Search for the cell housing the specified text and yield its (x, y) center coordinate. 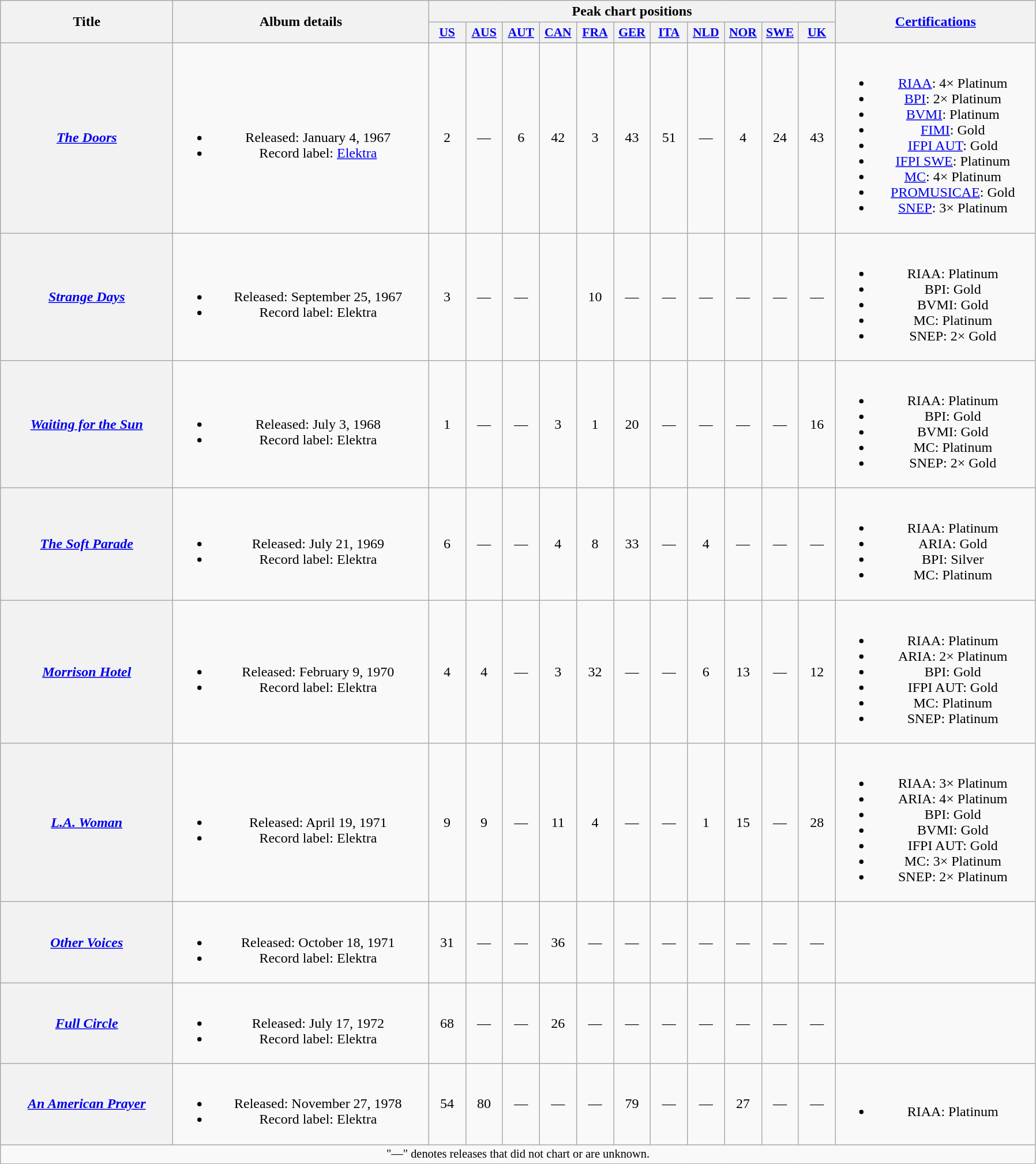
2 (447, 137)
The Doors (87, 137)
FRA (595, 33)
ITA (669, 33)
Released: April 19, 1971Record label: Elektra (301, 823)
Morrison Hotel (87, 672)
Released: July 17, 1972Record label: Elektra (301, 1023)
Strange Days (87, 297)
Released: September 25, 1967Record label: Elektra (301, 297)
Peak chart positions (632, 12)
13 (743, 672)
11 (558, 823)
RIAA: PlatinumARIA: GoldBPI: SilverMC: Platinum (936, 544)
Released: February 9, 1970Record label: Elektra (301, 672)
27 (743, 1104)
32 (595, 672)
RIAA: 4× PlatinumBPI: 2× PlatinumBVMI: PlatinumFIMI: GoldIFPI AUT: GoldIFPI SWE: PlatinumMC: 4× PlatinumPROMUSICAE: GoldSNEP: 3× Platinum (936, 137)
8 (595, 544)
Title (87, 22)
15 (743, 823)
Certifications (936, 22)
68 (447, 1023)
CAN (558, 33)
RIAA: Platinum (936, 1104)
RIAA: 3× PlatinumARIA: 4× PlatinumBPI: GoldBVMI: GoldIFPI AUT: GoldMC: 3× PlatinumSNEP: 2× Platinum (936, 823)
33 (632, 544)
Full Circle (87, 1023)
Released: November 27, 1978Record label: Elektra (301, 1104)
28 (817, 823)
36 (558, 942)
Album details (301, 22)
Other Voices (87, 942)
51 (669, 137)
SWE (780, 33)
31 (447, 942)
Released: July 3, 1968Record label: Elektra (301, 425)
16 (817, 425)
Waiting for the Sun (87, 425)
UK (817, 33)
Released: October 18, 1971Record label: Elektra (301, 942)
42 (558, 137)
20 (632, 425)
L.A. Woman (87, 823)
Released: July 21, 1969Record label: Elektra (301, 544)
AUT (521, 33)
NOR (743, 33)
54 (447, 1104)
80 (484, 1104)
The Soft Parade (87, 544)
79 (632, 1104)
Released: January 4, 1967Record label: Elektra (301, 137)
RIAA: PlatinumARIA: 2× PlatinumBPI: GoldIFPI AUT: GoldMC: PlatinumSNEP: Platinum (936, 672)
AUS (484, 33)
24 (780, 137)
10 (595, 297)
NLD (706, 33)
GER (632, 33)
"—" denotes releases that did not chart or are unknown. (518, 1154)
12 (817, 672)
26 (558, 1023)
An American Prayer (87, 1104)
US (447, 33)
